Provide the [x, y] coordinate of the cell's center where the given text is located.  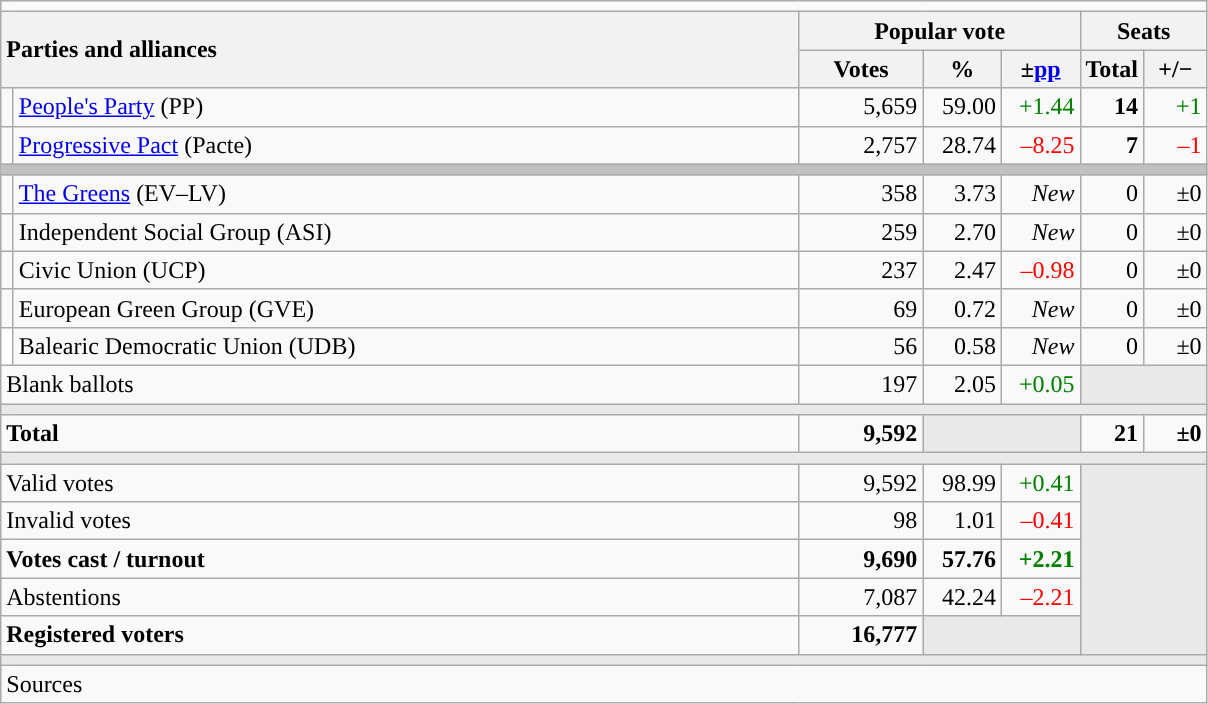
People's Party (PP) [406, 107]
2.05 [962, 384]
9,690 [861, 559]
Blank ballots [400, 384]
5,659 [861, 107]
69 [861, 308]
98 [861, 521]
0.58 [962, 346]
+0.05 [1040, 384]
2.47 [962, 270]
Abstentions [400, 597]
–8.25 [1040, 145]
+/− [1176, 69]
Balearic Democratic Union (UDB) [406, 346]
7 [1112, 145]
Registered voters [400, 635]
28.74 [962, 145]
% [962, 69]
Popular vote [940, 31]
+1.44 [1040, 107]
16,777 [861, 635]
–0.98 [1040, 270]
Progressive Pact (Pacte) [406, 145]
57.76 [962, 559]
1.01 [962, 521]
European Green Group (GVE) [406, 308]
–0.41 [1040, 521]
+1 [1176, 107]
98.99 [962, 483]
Sources [604, 684]
Invalid votes [400, 521]
14 [1112, 107]
2,757 [861, 145]
Votes cast / turnout [400, 559]
Independent Social Group (ASI) [406, 232]
358 [861, 194]
2.70 [962, 232]
59.00 [962, 107]
Seats [1144, 31]
56 [861, 346]
Valid votes [400, 483]
Parties and alliances [400, 50]
+2.21 [1040, 559]
21 [1112, 434]
259 [861, 232]
–2.21 [1040, 597]
42.24 [962, 597]
197 [861, 384]
7,087 [861, 597]
+0.41 [1040, 483]
Votes [861, 69]
0.72 [962, 308]
237 [861, 270]
Civic Union (UCP) [406, 270]
–1 [1176, 145]
3.73 [962, 194]
±pp [1040, 69]
The Greens (EV–LV) [406, 194]
